Search for the cell housing the specified text and yield its (X, Y) center coordinate. 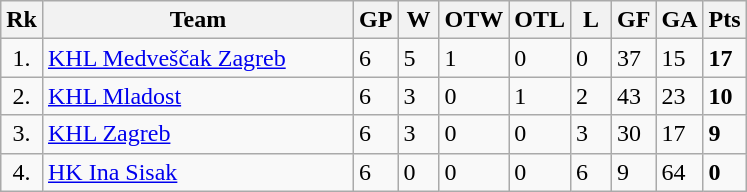
64 (680, 172)
GA (680, 20)
W (418, 20)
2. (22, 96)
HK Ina Sisak (198, 172)
37 (634, 58)
23 (680, 96)
30 (634, 134)
GF (634, 20)
3. (22, 134)
4. (22, 172)
Rk (22, 20)
2 (592, 96)
43 (634, 96)
KHL Mladost (198, 96)
1. (22, 58)
KHL Zagreb (198, 134)
10 (724, 96)
5 (418, 58)
OTW (474, 20)
Pts (724, 20)
L (592, 20)
GP (376, 20)
OTL (540, 20)
15 (680, 58)
Team (198, 20)
KHL Medveščak Zagreb (198, 58)
